Identify which cell holds the provided text, then report its (x, y) central coordinate. 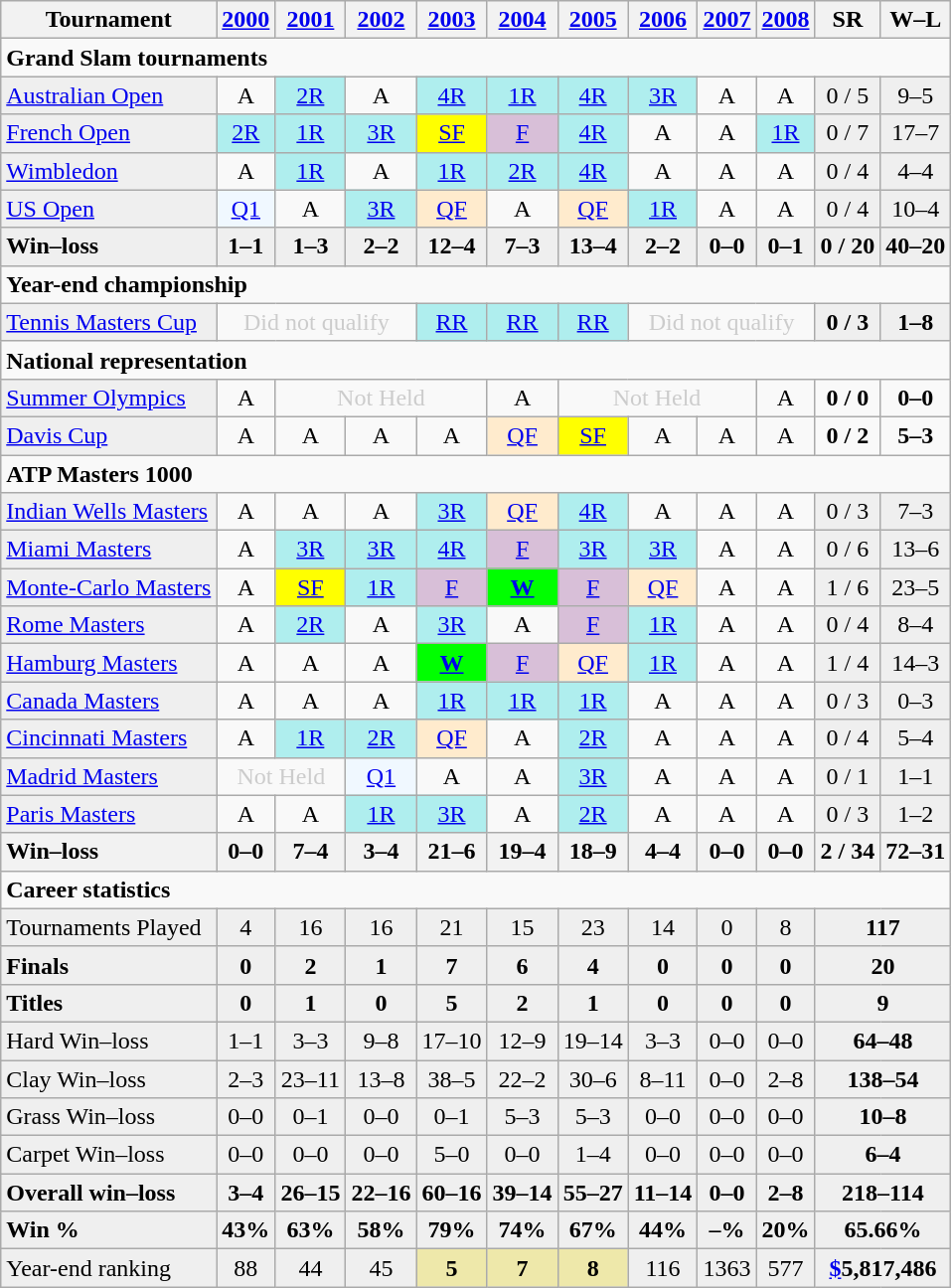
11–14 (663, 1193)
2 / 34 (848, 852)
–% (727, 1230)
French Open (109, 133)
44 (310, 1268)
18–9 (592, 852)
5–0 (451, 1155)
15 (523, 927)
8–11 (663, 1078)
218–114 (882, 1193)
1–2 (916, 814)
88 (246, 1268)
577 (785, 1268)
ATP Masters 1000 (476, 474)
13–8 (382, 1078)
Titles (109, 1003)
45 (382, 1268)
21–6 (451, 852)
64–48 (882, 1041)
117 (882, 927)
2004 (523, 20)
2002 (382, 20)
19–14 (592, 1041)
0 / 20 (848, 246)
13–6 (916, 550)
14 (663, 927)
7–4 (310, 852)
1363 (727, 1268)
23–5 (916, 587)
63% (310, 1230)
SR (848, 20)
1–4 (592, 1155)
138–54 (882, 1078)
23 (592, 927)
2005 (592, 20)
1 / 4 (848, 663)
2000 (246, 20)
0 / 2 (848, 435)
Finals (109, 965)
0–3 (916, 701)
Tournament (109, 20)
Tennis Masters Cup (109, 322)
Rome Masters (109, 625)
43% (246, 1230)
National representation (476, 360)
79% (451, 1230)
Grand Slam tournaments (476, 58)
13–4 (592, 246)
2006 (663, 20)
Year-end championship (476, 284)
2–3 (246, 1078)
10–4 (916, 209)
0 / 1 (848, 776)
6–4 (882, 1155)
Tournaments Played (109, 927)
58% (382, 1230)
Madrid Masters (109, 776)
20% (785, 1230)
38–5 (451, 1078)
Australian Open (109, 95)
Summer Olympics (109, 398)
Grass Win–loss (109, 1117)
74% (523, 1230)
9 (882, 1003)
23–11 (310, 1078)
1–3 (310, 246)
10–8 (882, 1117)
W–L (916, 20)
22–16 (382, 1193)
1–8 (916, 322)
Overall win–loss (109, 1193)
2008 (785, 20)
2001 (310, 20)
2003 (451, 20)
8–4 (916, 625)
26–15 (310, 1193)
US Open (109, 209)
0 / 6 (848, 550)
Hard Win–loss (109, 1041)
0 / 7 (848, 133)
Indian Wells Masters (109, 512)
17–7 (916, 133)
Paris Masters (109, 814)
Year-end ranking (109, 1268)
0 / 0 (848, 398)
$5,817,486 (882, 1268)
14–3 (916, 663)
Clay Win–loss (109, 1078)
39–14 (523, 1193)
21 (451, 927)
22–2 (523, 1078)
2007 (727, 20)
Canada Masters (109, 701)
Hamburg Masters (109, 663)
Cincinnati Masters (109, 738)
20 (882, 965)
65.66% (882, 1230)
19–4 (523, 852)
0 / 5 (848, 95)
9–5 (916, 95)
6 (523, 965)
Win % (109, 1230)
Carpet Win–loss (109, 1155)
30–6 (592, 1078)
60–16 (451, 1193)
Monte-Carlo Masters (109, 587)
Wimbledon (109, 171)
Miami Masters (109, 550)
17–10 (451, 1041)
Davis Cup (109, 435)
12–9 (523, 1041)
72–31 (916, 852)
12–4 (451, 246)
40–20 (916, 246)
1 / 6 (848, 587)
5–4 (916, 738)
55–27 (592, 1193)
116 (663, 1268)
9–8 (382, 1041)
44% (663, 1230)
67% (592, 1230)
Career statistics (476, 889)
